Capture the cell that displays the provided text and extract its [X, Y] central coordinate. 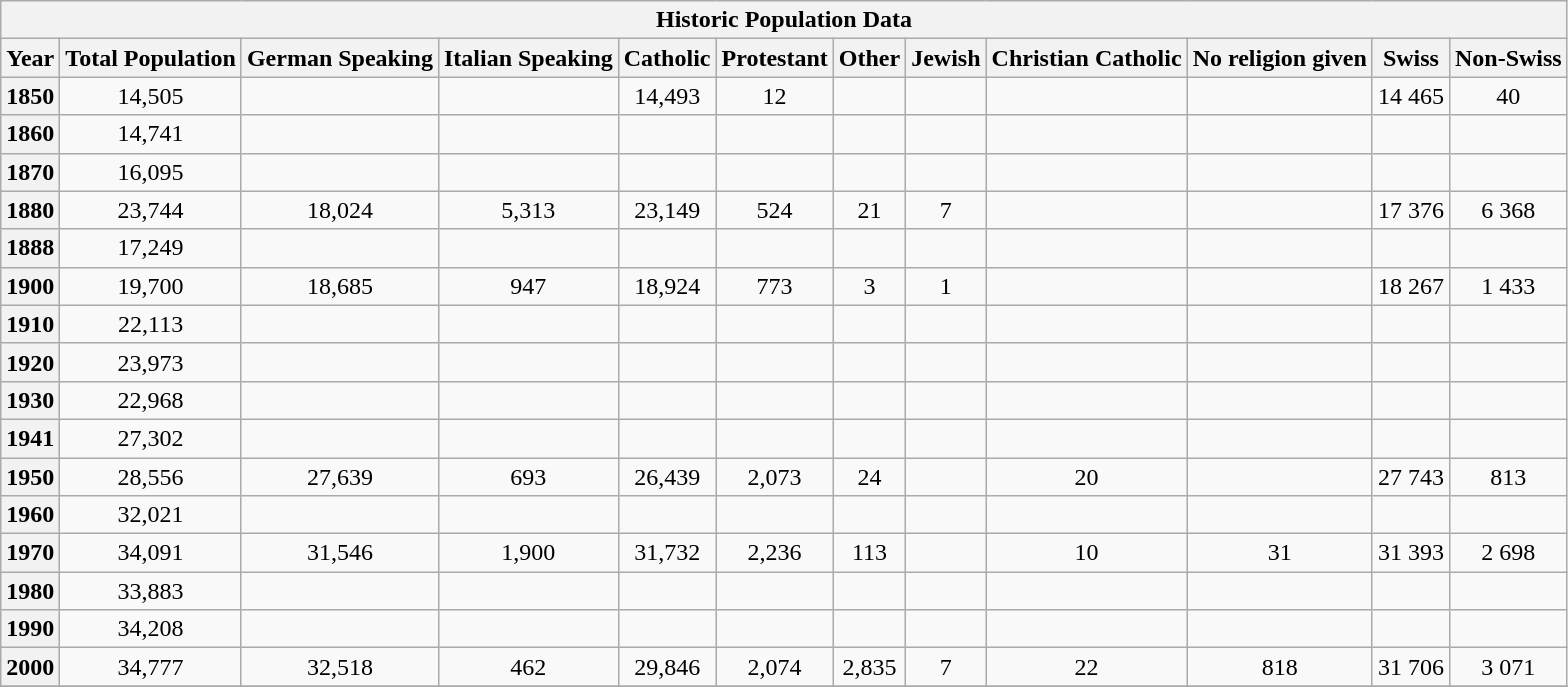
1920 [30, 362]
No religion given [1280, 58]
31 393 [1410, 553]
1970 [30, 553]
2,074 [774, 667]
Italian Speaking [528, 58]
17,249 [151, 248]
5,313 [528, 210]
1860 [30, 134]
14 465 [1410, 96]
1910 [30, 324]
462 [528, 667]
German Speaking [340, 58]
1941 [30, 438]
3 071 [1508, 667]
2000 [30, 667]
947 [528, 286]
113 [869, 553]
14,493 [667, 96]
14,741 [151, 134]
22,968 [151, 400]
1850 [30, 96]
26,439 [667, 477]
18 267 [1410, 286]
34,091 [151, 553]
34,777 [151, 667]
1870 [30, 172]
2,236 [774, 553]
813 [1508, 477]
23,149 [667, 210]
Year [30, 58]
1930 [30, 400]
24 [869, 477]
Jewish [946, 58]
28,556 [151, 477]
693 [528, 477]
3 [869, 286]
10 [1086, 553]
Historic Population Data [784, 20]
18,024 [340, 210]
1990 [30, 629]
34,208 [151, 629]
17 376 [1410, 210]
1 433 [1508, 286]
27 743 [1410, 477]
818 [1280, 667]
31 [1280, 553]
1 [946, 286]
1,900 [528, 553]
23,973 [151, 362]
29,846 [667, 667]
22 [1086, 667]
16,095 [151, 172]
18,924 [667, 286]
27,302 [151, 438]
19,700 [151, 286]
40 [1508, 96]
2,835 [869, 667]
12 [774, 96]
32,021 [151, 515]
Other [869, 58]
1888 [30, 248]
1880 [30, 210]
1900 [30, 286]
21 [869, 210]
33,883 [151, 591]
Swiss [1410, 58]
2,073 [774, 477]
22,113 [151, 324]
31,732 [667, 553]
23,744 [151, 210]
1950 [30, 477]
Protestant [774, 58]
773 [774, 286]
Non-Swiss [1508, 58]
20 [1086, 477]
18,685 [340, 286]
Christian Catholic [1086, 58]
1980 [30, 591]
31 706 [1410, 667]
32,518 [340, 667]
14,505 [151, 96]
6 368 [1508, 210]
31,546 [340, 553]
27,639 [340, 477]
2 698 [1508, 553]
Catholic [667, 58]
524 [774, 210]
Total Population [151, 58]
1960 [30, 515]
